For the text-containing cell, return its midpoint in [X, Y] coordinate format. 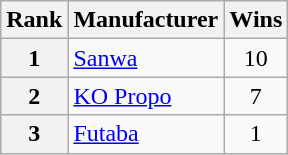
10 [256, 58]
3 [34, 134]
Manufacturer [146, 20]
Futaba [146, 134]
Rank [34, 20]
Wins [256, 20]
Sanwa [146, 58]
7 [256, 96]
KO Propo [146, 96]
2 [34, 96]
